From the cell containing the given text, extract its center point as (x, y) coordinate. 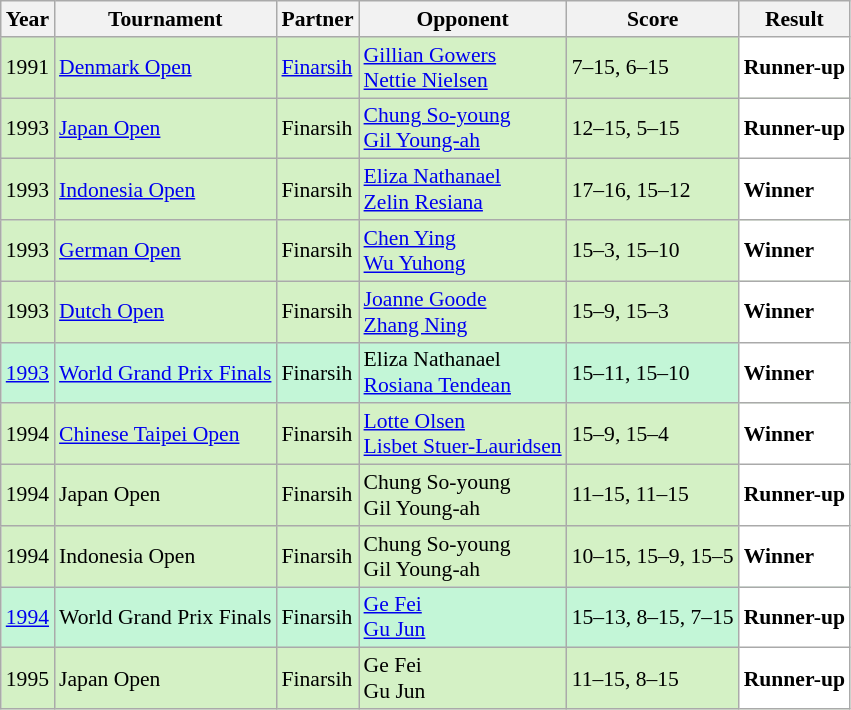
Eliza Nathanael Zelin Resiana (463, 190)
Partner (317, 19)
Chen Ying Wu Yuhong (463, 250)
15–9, 15–3 (653, 312)
7–15, 6–15 (653, 68)
Gillian Gowers Nettie Nielsen (463, 68)
12–15, 5–15 (653, 128)
Dutch Open (165, 312)
17–16, 15–12 (653, 190)
Opponent (463, 19)
Chinese Taipei Open (165, 434)
15–9, 15–4 (653, 434)
Result (794, 19)
Lotte Olsen Lisbet Stuer-Lauridsen (463, 434)
Tournament (165, 19)
German Open (165, 250)
11–15, 8–15 (653, 678)
Joanne Goode Zhang Ning (463, 312)
15–3, 15–10 (653, 250)
Denmark Open (165, 68)
15–11, 15–10 (653, 372)
Score (653, 19)
15–13, 8–15, 7–15 (653, 618)
1995 (28, 678)
10–15, 15–9, 15–5 (653, 556)
1991 (28, 68)
11–15, 11–15 (653, 496)
Year (28, 19)
Eliza Nathanael Rosiana Tendean (463, 372)
